Find where the given text appears and provide that cell's center as [X, Y] coordinate. 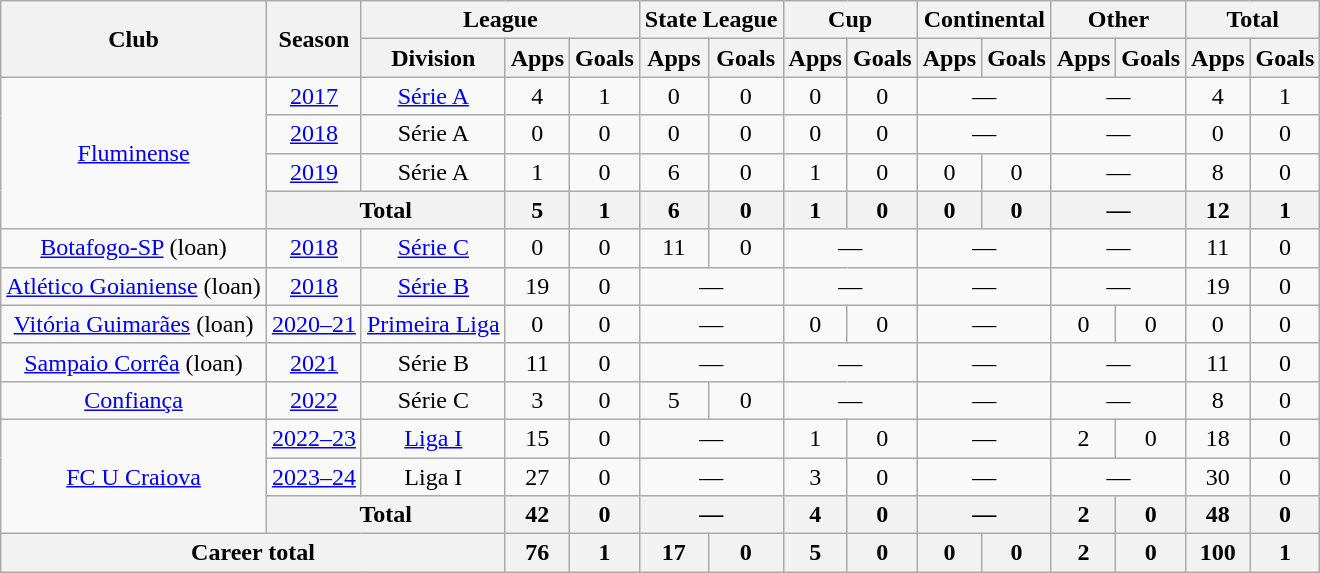
League [500, 20]
42 [537, 515]
Continental [984, 20]
2021 [314, 362]
Primeira Liga [433, 324]
100 [1218, 553]
Career total [253, 553]
2019 [314, 172]
30 [1218, 477]
2020–21 [314, 324]
2017 [314, 96]
Season [314, 39]
Sampaio Corrêa (loan) [134, 362]
12 [1218, 210]
FC U Craiova [134, 476]
Vitória Guimarães (loan) [134, 324]
76 [537, 553]
17 [674, 553]
15 [537, 438]
Division [433, 58]
Confiança [134, 400]
Other [1118, 20]
2022–23 [314, 438]
27 [537, 477]
Club [134, 39]
State League [711, 20]
2023–24 [314, 477]
Fluminense [134, 153]
Botafogo-SP (loan) [134, 248]
Cup [850, 20]
2022 [314, 400]
48 [1218, 515]
18 [1218, 438]
Atlético Goianiense (loan) [134, 286]
